Detect which cell encompasses the target text, then output its (x, y) center coordinate. 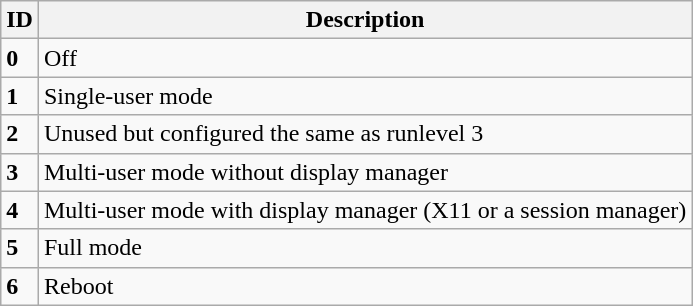
Multi-user mode with display manager (X11 or a session manager) (364, 210)
2 (20, 134)
ID (20, 20)
3 (20, 172)
0 (20, 58)
Description (364, 20)
Off (364, 58)
Full mode (364, 248)
5 (20, 248)
6 (20, 286)
Single-user mode (364, 96)
4 (20, 210)
Unused but configured the same as runlevel 3 (364, 134)
Multi-user mode without display manager (364, 172)
Reboot (364, 286)
1 (20, 96)
